Locate the cell with the specified text and output its [x, y] center coordinate. 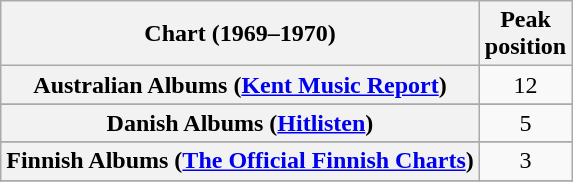
5 [525, 123]
Australian Albums (Kent Music Report) [240, 85]
Chart (1969–1970) [240, 34]
Finnish Albums (The Official Finnish Charts) [240, 161]
Peakposition [525, 34]
3 [525, 161]
12 [525, 85]
Danish Albums (Hitlisten) [240, 123]
